Search for the cell housing the specified text and yield its [X, Y] center coordinate. 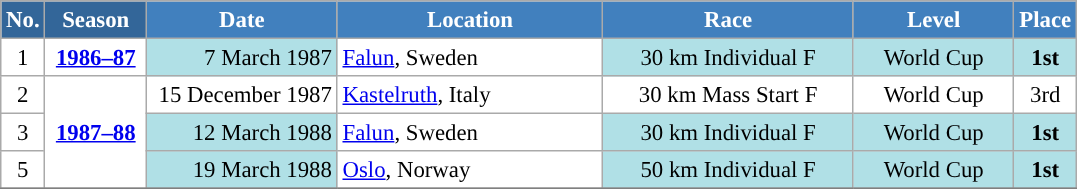
50 km Individual F [728, 170]
12 March 1988 [242, 133]
3 [23, 133]
7 March 1987 [242, 58]
3rd [1045, 95]
Oslo, Norway [470, 170]
5 [23, 170]
Level [934, 20]
1986–87 [96, 58]
Season [96, 20]
19 March 1988 [242, 170]
Kastelruth, Italy [470, 95]
30 km Mass Start F [728, 95]
Place [1045, 20]
No. [23, 20]
Race [728, 20]
Date [242, 20]
2 [23, 95]
Location [470, 20]
1987–88 [96, 132]
15 December 1987 [242, 95]
1 [23, 58]
